Scan for the cell matching the given text and deliver its (x, y) coordinate at center. 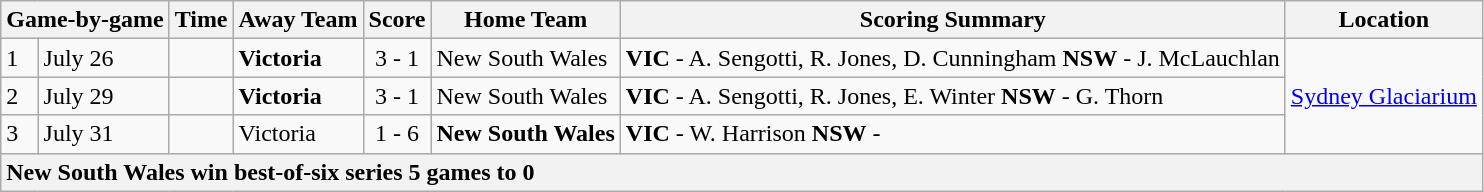
1 - 6 (397, 134)
Sydney Glaciarium (1384, 96)
3 (20, 134)
Home Team (526, 20)
VIC - W. Harrison NSW - (952, 134)
July 31 (104, 134)
VIC - A. Sengotti, R. Jones, D. Cunningham NSW - J. McLauchlan (952, 58)
Away Team (298, 20)
Score (397, 20)
New South Wales win best-of-six series 5 games to 0 (742, 172)
Time (201, 20)
July 29 (104, 96)
1 (20, 58)
2 (20, 96)
Scoring Summary (952, 20)
Location (1384, 20)
VIC - A. Sengotti, R. Jones, E. Winter NSW - G. Thorn (952, 96)
Game-by-game (85, 20)
July 26 (104, 58)
